Detect which cell encompasses the target text, then output its [x, y] center coordinate. 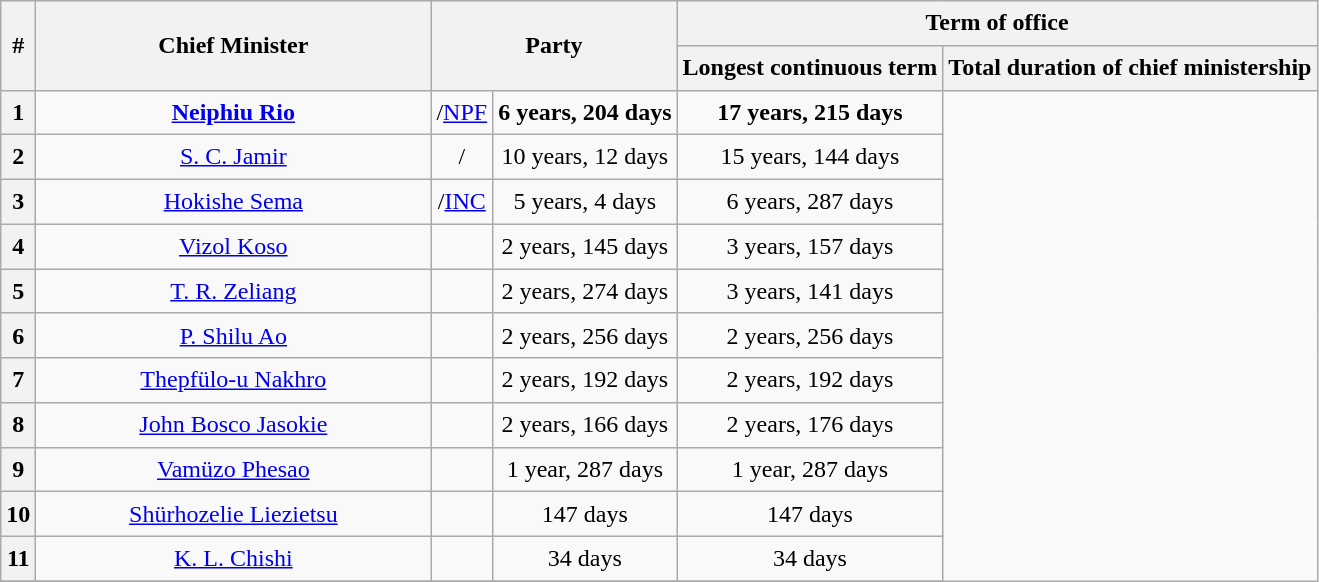
17 years, 215 days [810, 112]
S. C. Jamir [234, 158]
9 [18, 470]
5 [18, 292]
5 years, 4 days [585, 202]
P. Shilu Ao [234, 336]
2 [18, 158]
John Bosco Jasokie [234, 426]
Thepfülo-u Nakhro [234, 380]
1 [18, 112]
Term of office [997, 24]
Chief Minister [234, 46]
Party [554, 46]
3 years, 157 days [810, 246]
K. L. Chishi [234, 560]
8 [18, 426]
10 [18, 514]
6 years, 204 days [585, 112]
2 years, 176 days [810, 426]
15 years, 144 days [810, 158]
2 years, 274 days [585, 292]
/ [462, 158]
4 [18, 246]
3 years, 141 days [810, 292]
Vamüzo Phesao [234, 470]
6 [18, 336]
Neiphiu Rio [234, 112]
7 [18, 380]
T. R. Zeliang [234, 292]
# [18, 46]
Vizol Koso [234, 246]
Total duration of chief ministership [1130, 68]
10 years, 12 days [585, 158]
/INC [462, 202]
/NPF [462, 112]
3 [18, 202]
Hokishe Sema [234, 202]
6 years, 287 days [810, 202]
2 years, 145 days [585, 246]
11 [18, 560]
Longest continuous term [810, 68]
2 years, 166 days [585, 426]
Shürhozelie Liezietsu [234, 514]
